Output the (x, y) coordinate of the center of the cell containing the given text.  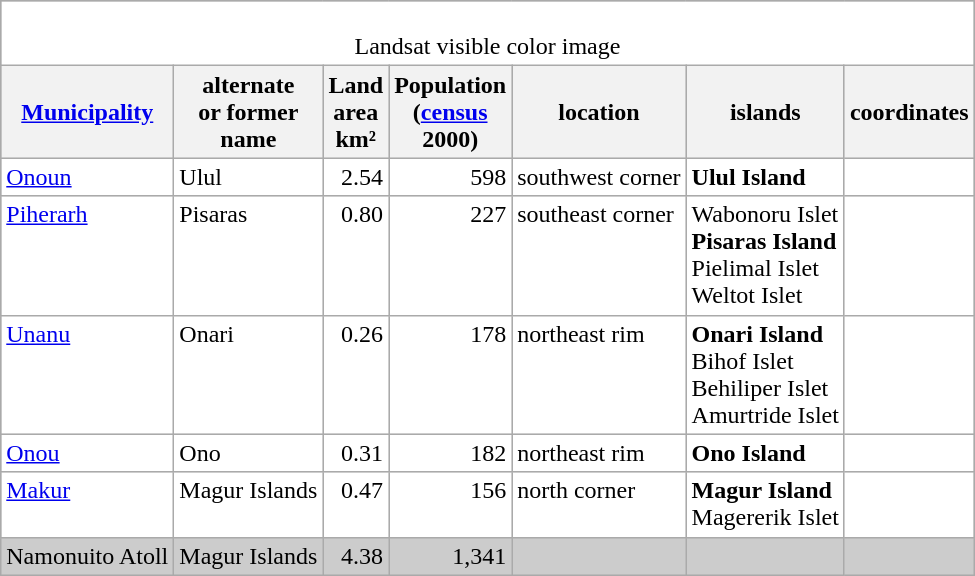
Pisaras (248, 256)
coordinates (909, 112)
Landsat visible color image (488, 34)
227 (450, 256)
0.31 (356, 453)
southeast corner (599, 256)
Piherarh (88, 256)
Onoun (88, 177)
0.47 (356, 504)
Makur (88, 504)
Onari IslandBihof IsletBehiliper IsletAmurtride Islet (765, 374)
Municipality (88, 112)
0.80 (356, 256)
0.26 (356, 374)
Ono (248, 453)
Onari (248, 374)
Ulul (248, 177)
Ono Island (765, 453)
Landareakm² (356, 112)
Onou (88, 453)
north corner (599, 504)
Wabonoru IsletPisaras IslandPielimal IsletWeltot Islet (765, 256)
182 (450, 453)
Namonuito Atoll (88, 556)
Magur IslandMagererik Islet (765, 504)
598 (450, 177)
Ulul Island (765, 177)
156 (450, 504)
location (599, 112)
southwest corner (599, 177)
alternateor formername (248, 112)
4.38 (356, 556)
178 (450, 374)
Population(census2000) (450, 112)
1,341 (450, 556)
islands (765, 112)
2.54 (356, 177)
Unanu (88, 374)
